Detect which cell encompasses the target text, then output its (X, Y) center coordinate. 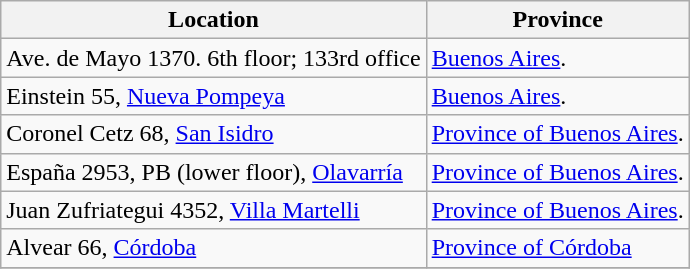
Alvear 66, Córdoba (214, 248)
Province of Córdoba (558, 248)
Coronel Cetz 68, San Isidro (214, 134)
Location (214, 20)
España 2953, PB (lower floor), Olavarría (214, 172)
Province (558, 20)
Einstein 55, Nueva Pompeya (214, 96)
Ave. de Mayo 1370. 6th floor; 133rd office (214, 58)
Juan Zufriategui 4352, Villa Martelli (214, 210)
